Scan for the cell matching the given text and deliver its (x, y) coordinate at center. 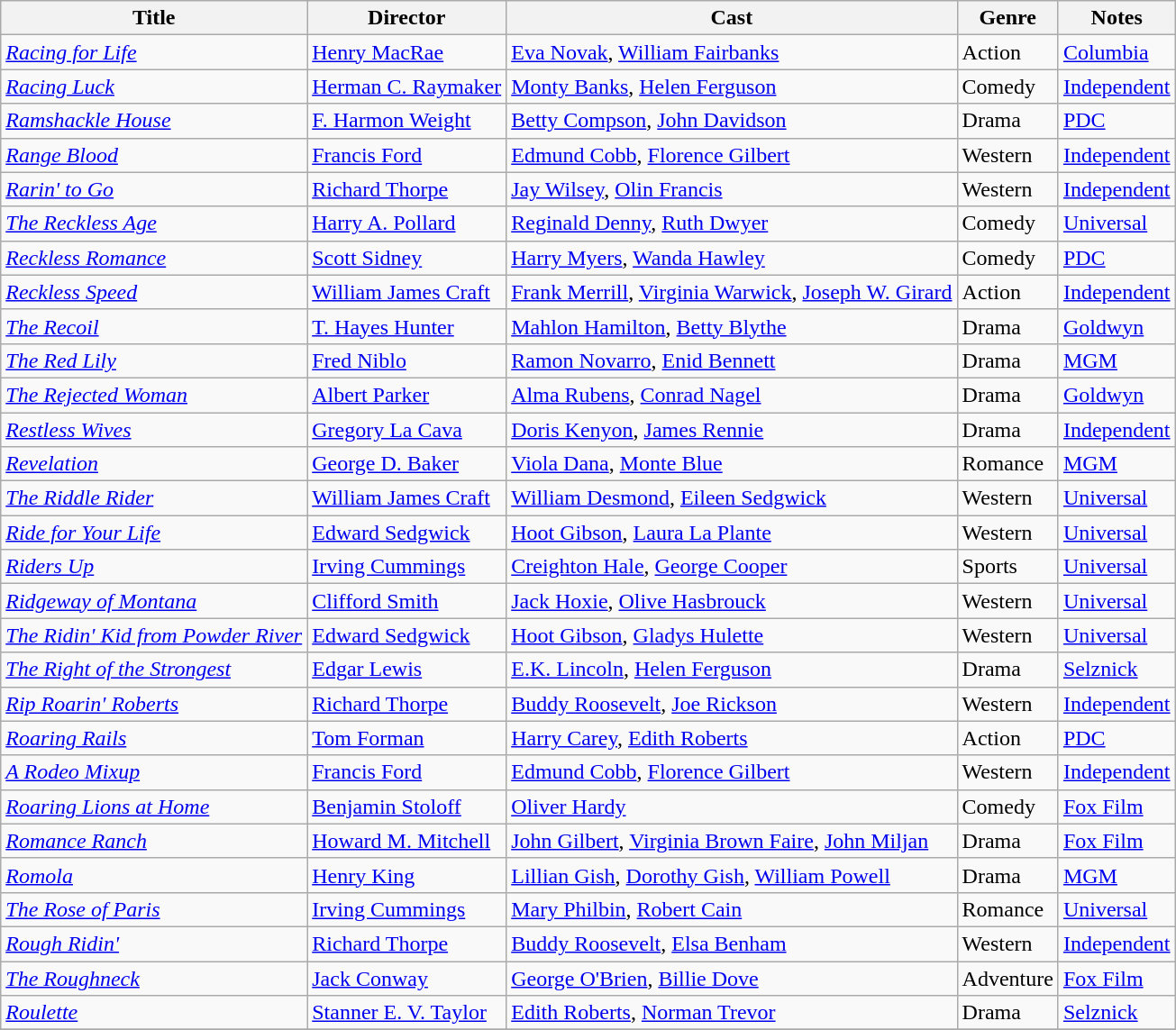
Sports (1007, 567)
Monty Banks, Helen Ferguson (732, 87)
Oliver Hardy (732, 807)
Lillian Gish, Dorothy Gish, William Powell (732, 875)
George D. Baker (407, 464)
The Ridin' Kid from Powder River (154, 635)
William Desmond, Eileen Sedgwick (732, 498)
Edgar Lewis (407, 670)
Rarin' to Go (154, 189)
Romola (154, 875)
Henry MacRae (407, 52)
The Rejected Woman (154, 395)
Genre (1007, 18)
The Red Lily (154, 360)
Jack Hoxie, Olive Hasbrouck (732, 601)
George O'Brien, Billie Dove (732, 978)
Harry A. Pollard (407, 223)
Hoot Gibson, Laura La Plante (732, 533)
Roaring Lions at Home (154, 807)
Doris Kenyon, James Rennie (732, 430)
E.K. Lincoln, Helen Ferguson (732, 670)
Clifford Smith (407, 601)
The Right of the Strongest (154, 670)
Benjamin Stoloff (407, 807)
Range Blood (154, 155)
Hoot Gibson, Gladys Hulette (732, 635)
Title (154, 18)
Cast (732, 18)
Jay Wilsey, Olin Francis (732, 189)
Scott Sidney (407, 258)
Roaring Rails (154, 738)
Buddy Roosevelt, Joe Rickson (732, 704)
The Rose of Paris (154, 909)
Jack Conway (407, 978)
Herman C. Raymaker (407, 87)
Revelation (154, 464)
Howard M. Mitchell (407, 841)
Roulette (154, 1013)
The Riddle Rider (154, 498)
Tom Forman (407, 738)
The Recoil (154, 326)
T. Hayes Hunter (407, 326)
Rip Roarin' Roberts (154, 704)
Harry Carey, Edith Roberts (732, 738)
Racing Luck (154, 87)
Gregory La Cava (407, 430)
Reckless Speed (154, 292)
Stanner E. V. Taylor (407, 1013)
Adventure (1007, 978)
Betty Compson, John Davidson (732, 121)
Henry King (407, 875)
Frank Merrill, Virginia Warwick, Joseph W. Girard (732, 292)
Racing for Life (154, 52)
Buddy Roosevelt, Elsa Benham (732, 943)
Ridgeway of Montana (154, 601)
Riders Up (154, 567)
Romance Ranch (154, 841)
Ramshackle House (154, 121)
A Rodeo Mixup (154, 772)
The Reckless Age (154, 223)
Rough Ridin' (154, 943)
Alma Rubens, Conrad Nagel (732, 395)
Ride for Your Life (154, 533)
Notes (1117, 18)
Director (407, 18)
Ramon Novarro, Enid Bennett (732, 360)
Albert Parker (407, 395)
John Gilbert, Virginia Brown Faire, John Miljan (732, 841)
Creighton Hale, George Cooper (732, 567)
Harry Myers, Wanda Hawley (732, 258)
Reginald Denny, Ruth Dwyer (732, 223)
Eva Novak, William Fairbanks (732, 52)
Reckless Romance (154, 258)
Viola Dana, Monte Blue (732, 464)
Restless Wives (154, 430)
F. Harmon Weight (407, 121)
Edith Roberts, Norman Trevor (732, 1013)
Columbia (1117, 52)
Mahlon Hamilton, Betty Blythe (732, 326)
Mary Philbin, Robert Cain (732, 909)
Fred Niblo (407, 360)
The Roughneck (154, 978)
